Provide the (X, Y) coordinate of the cell's center where the given text is located.  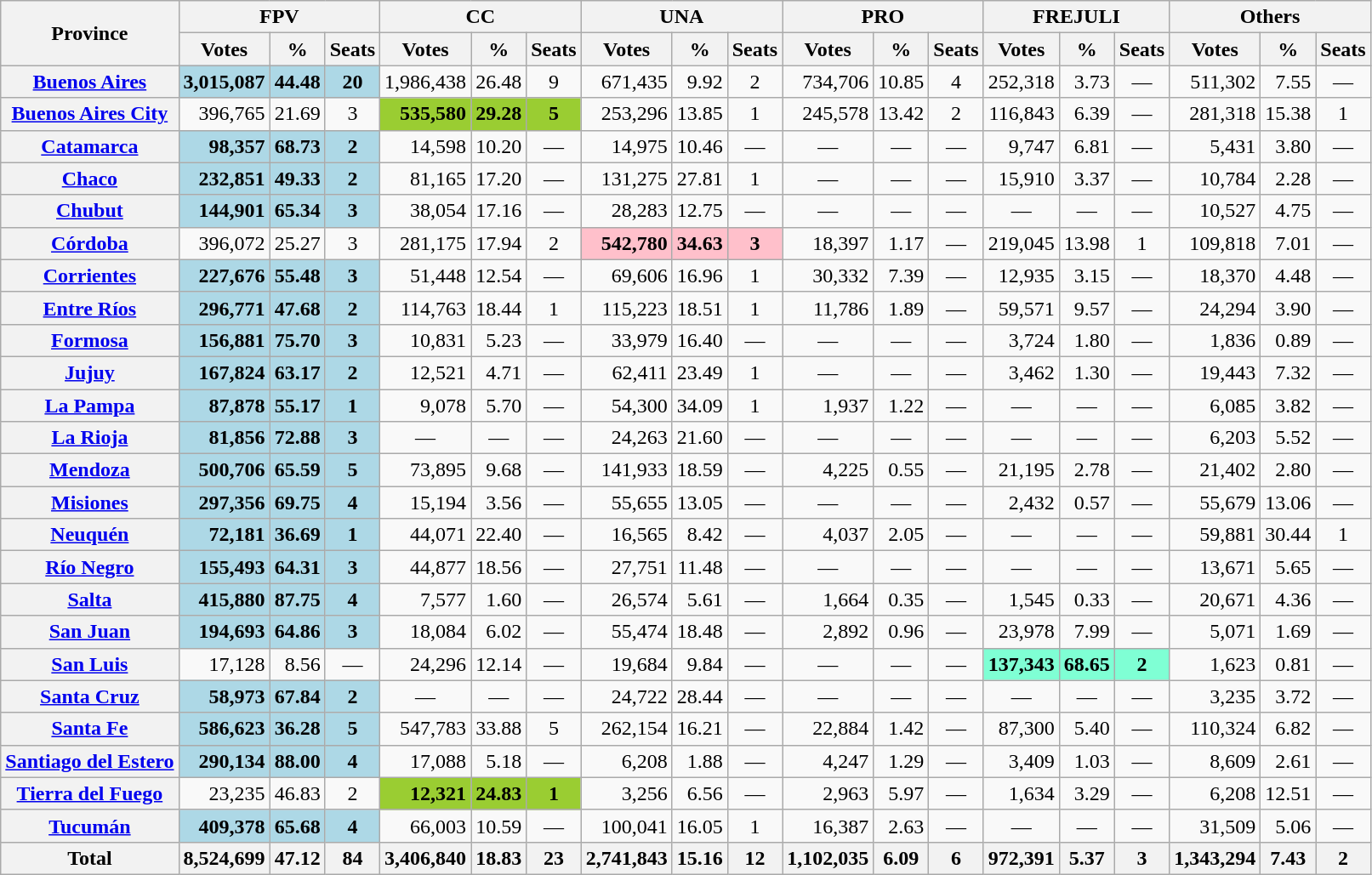
23,978 (1021, 632)
Córdoba (90, 243)
Chaco (90, 179)
18,084 (425, 632)
281,175 (425, 243)
5.70 (498, 406)
1.60 (498, 599)
84 (352, 858)
227,676 (225, 276)
3.56 (498, 503)
1,545 (1021, 599)
88.00 (298, 761)
44,877 (425, 567)
55,655 (626, 503)
16,565 (626, 535)
Total (90, 858)
73,895 (425, 470)
10.20 (498, 146)
47.12 (298, 858)
24.83 (498, 793)
Chubut (90, 211)
1.89 (902, 308)
14,598 (425, 146)
54,300 (626, 406)
Jujuy (90, 372)
16,387 (828, 826)
7.99 (1087, 632)
11,786 (828, 308)
18.59 (699, 470)
Santa Cruz (90, 696)
3.72 (1288, 696)
9.68 (498, 470)
8,524,699 (225, 858)
24,263 (626, 438)
65.59 (298, 470)
26,574 (626, 599)
Tierra del Fuego (90, 793)
23,235 (225, 793)
1,343,294 (1215, 858)
64.31 (298, 567)
13.06 (1288, 503)
20 (352, 82)
7,577 (425, 599)
5.18 (498, 761)
0.96 (902, 632)
17.94 (498, 243)
2.28 (1288, 179)
21,195 (1021, 470)
Buenos Aires City (90, 114)
0.89 (1288, 340)
7.43 (1288, 858)
5,071 (1215, 632)
UNA (682, 17)
12.54 (498, 276)
3,406,840 (425, 858)
167,824 (225, 372)
6.81 (1087, 146)
17.20 (498, 179)
16.96 (699, 276)
44,071 (425, 535)
55.17 (298, 406)
6,085 (1215, 406)
81,856 (225, 438)
Entre Ríos (90, 308)
2.78 (1087, 470)
10.85 (902, 82)
La Rioja (90, 438)
290,134 (225, 761)
13.98 (1087, 243)
109,818 (1215, 243)
1,836 (1215, 340)
6.02 (498, 632)
547,783 (425, 729)
2,892 (828, 632)
10.59 (498, 826)
16.21 (699, 729)
23 (554, 858)
5.65 (1288, 567)
46.83 (298, 793)
7.01 (1288, 243)
81,165 (425, 179)
3.82 (1288, 406)
63.17 (298, 372)
155,493 (225, 567)
409,378 (225, 826)
21,402 (1215, 470)
232,851 (225, 179)
2.80 (1288, 470)
6.56 (699, 793)
4.75 (1288, 211)
26.48 (498, 82)
21.69 (298, 114)
65.68 (298, 826)
Mendoza (90, 470)
28,283 (626, 211)
3,724 (1021, 340)
194,693 (225, 632)
245,578 (828, 114)
18,397 (828, 243)
1.29 (902, 761)
110,324 (1215, 729)
1,664 (828, 599)
3.90 (1288, 308)
24,296 (425, 664)
9,747 (1021, 146)
396,072 (225, 243)
19,443 (1215, 372)
9.57 (1087, 308)
114,763 (425, 308)
27,751 (626, 567)
Salta (90, 599)
144,901 (225, 211)
FPV (279, 17)
12.51 (1288, 793)
1.42 (902, 729)
1.30 (1087, 372)
33.88 (498, 729)
38,054 (425, 211)
FREJULI (1077, 17)
17,128 (225, 664)
55,679 (1215, 503)
10,527 (1215, 211)
137,343 (1021, 664)
253,296 (626, 114)
24,294 (1215, 308)
396,765 (225, 114)
51,448 (425, 276)
72.88 (298, 438)
3.15 (1087, 276)
19,684 (626, 664)
9.84 (699, 664)
17.16 (498, 211)
3,256 (626, 793)
49.33 (298, 179)
7.55 (1288, 82)
1.69 (1288, 632)
San Juan (90, 632)
8.56 (298, 664)
59,881 (1215, 535)
5.40 (1087, 729)
1,102,035 (828, 858)
11.48 (699, 567)
18.48 (699, 632)
0.33 (1087, 599)
131,275 (626, 179)
87,878 (225, 406)
CC (481, 17)
4.71 (498, 372)
22.40 (498, 535)
156,881 (225, 340)
10,784 (1215, 179)
8.42 (699, 535)
Santa Fe (90, 729)
12 (754, 858)
4,247 (828, 761)
65.34 (298, 211)
296,771 (225, 308)
16.40 (699, 340)
0.55 (902, 470)
4.36 (1288, 599)
Tucumán (90, 826)
9.92 (699, 82)
511,302 (1215, 82)
75.70 (298, 340)
12.75 (699, 211)
5.52 (1288, 438)
68.65 (1087, 664)
1.22 (902, 406)
252,318 (1021, 82)
Corrientes (90, 276)
9,078 (425, 406)
3,235 (1215, 696)
734,706 (828, 82)
33,979 (626, 340)
586,623 (225, 729)
219,045 (1021, 243)
15.38 (1288, 114)
12,521 (425, 372)
6.39 (1087, 114)
59,571 (1021, 308)
3.80 (1288, 146)
Others (1271, 17)
18,370 (1215, 276)
25.27 (298, 243)
9 (554, 82)
47.68 (298, 308)
87,300 (1021, 729)
10,831 (425, 340)
6,203 (1215, 438)
66,003 (425, 826)
34.63 (699, 243)
2.63 (902, 826)
18.44 (498, 308)
415,880 (225, 599)
671,435 (626, 82)
30,332 (828, 276)
3,462 (1021, 372)
31,509 (1215, 826)
13.85 (699, 114)
12.14 (498, 664)
68.73 (298, 146)
18.83 (498, 858)
10.46 (699, 146)
2.05 (902, 535)
13.05 (699, 503)
5.23 (498, 340)
3.37 (1087, 179)
141,933 (626, 470)
281,318 (1215, 114)
7.32 (1288, 372)
18.56 (498, 567)
262,154 (626, 729)
8,609 (1215, 761)
14,975 (626, 146)
5.97 (902, 793)
34.09 (699, 406)
36.69 (298, 535)
15.16 (699, 858)
972,391 (1021, 858)
28.44 (699, 696)
116,843 (1021, 114)
Province (90, 33)
7.39 (902, 276)
69,606 (626, 276)
San Luis (90, 664)
0.57 (1087, 503)
Buenos Aires (90, 82)
115,223 (626, 308)
2.61 (1288, 761)
36.28 (298, 729)
Neuquén (90, 535)
27.81 (699, 179)
3,015,087 (225, 82)
6.82 (1288, 729)
1,634 (1021, 793)
542,780 (626, 243)
5.37 (1087, 858)
67.84 (298, 696)
1,623 (1215, 664)
69.75 (298, 503)
La Pampa (90, 406)
18.51 (699, 308)
Santiago del Estero (90, 761)
Misiones (90, 503)
13,671 (1215, 567)
55,474 (626, 632)
500,706 (225, 470)
PRO (883, 17)
3.73 (1087, 82)
16.05 (699, 826)
55.48 (298, 276)
1,937 (828, 406)
3,409 (1021, 761)
5.06 (1288, 826)
44.48 (298, 82)
2,741,843 (626, 858)
2,963 (828, 793)
1.88 (699, 761)
12,935 (1021, 276)
5.61 (699, 599)
3.29 (1087, 793)
2,432 (1021, 503)
64.86 (298, 632)
72,181 (225, 535)
0.35 (902, 599)
4.48 (1288, 276)
Río Negro (90, 567)
15,910 (1021, 179)
Catamarca (90, 146)
21.60 (699, 438)
1.17 (902, 243)
87.75 (298, 599)
58,973 (225, 696)
13.42 (902, 114)
98,357 (225, 146)
100,041 (626, 826)
Formosa (90, 340)
6.09 (902, 858)
0.81 (1288, 664)
1.80 (1087, 340)
5,431 (1215, 146)
30.44 (1288, 535)
29.28 (498, 114)
23.49 (699, 372)
1,986,438 (425, 82)
24,722 (626, 696)
4,037 (828, 535)
17,088 (425, 761)
4,225 (828, 470)
20,671 (1215, 599)
6 (956, 858)
1.03 (1087, 761)
15,194 (425, 503)
22,884 (828, 729)
62,411 (626, 372)
12,321 (425, 793)
535,580 (425, 114)
297,356 (225, 503)
